Search for the cell housing the specified text and yield its (x, y) center coordinate. 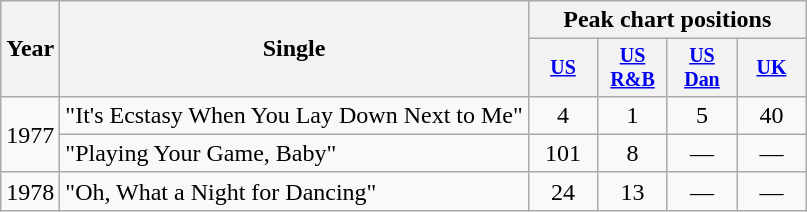
1 (632, 115)
1977 (30, 134)
USR&B (632, 68)
"Playing Your Game, Baby" (294, 153)
US (562, 68)
USDan (702, 68)
1978 (30, 191)
4 (562, 115)
Year (30, 49)
101 (562, 153)
5 (702, 115)
Peak chart positions (667, 20)
24 (562, 191)
Single (294, 49)
40 (772, 115)
13 (632, 191)
"Oh, What a Night for Dancing" (294, 191)
"It's Ecstasy When You Lay Down Next to Me" (294, 115)
UK (772, 68)
8 (632, 153)
